Search for the cell housing the specified text and yield its [X, Y] center coordinate. 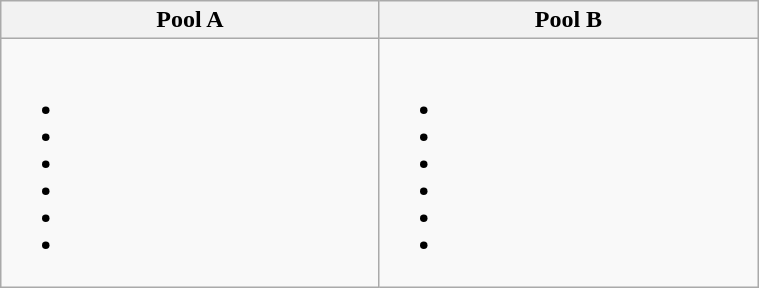
Pool B [568, 20]
Pool A [190, 20]
